Detect which cell encompasses the target text, then output its [x, y] center coordinate. 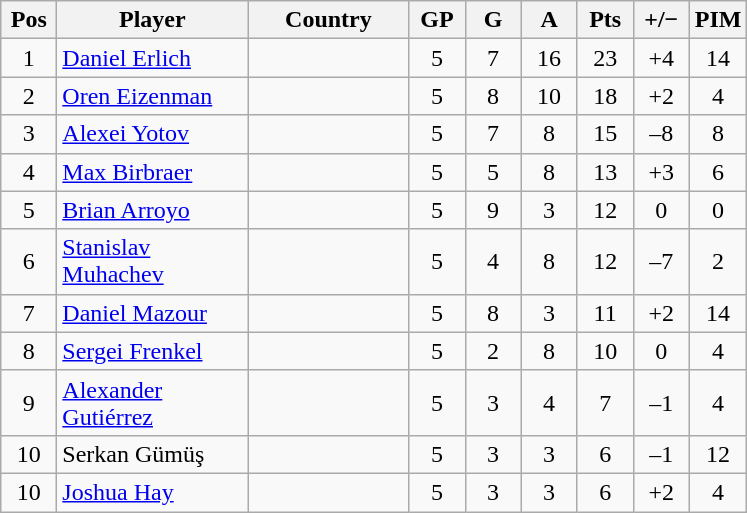
PIM [718, 20]
18 [605, 96]
Alexander Gutiérrez [152, 402]
+/− [661, 20]
Max Birbraer [152, 172]
Sergei Frenkel [152, 351]
+3 [661, 172]
Joshua Hay [152, 492]
Alexei Yotov [152, 134]
Pos [29, 20]
13 [605, 172]
1 [29, 58]
A [549, 20]
G [493, 20]
GP [437, 20]
+4 [661, 58]
–7 [661, 262]
Country [328, 20]
Daniel Erlich [152, 58]
15 [605, 134]
23 [605, 58]
Oren Eizenman [152, 96]
16 [549, 58]
–8 [661, 134]
Daniel Mazour [152, 313]
Serkan Gümüş [152, 454]
Stanislav Muhachev [152, 262]
11 [605, 313]
Pts [605, 20]
Player [152, 20]
Brian Arroyo [152, 210]
